Extract the (x, y) coordinate from the center of the cell holding the provided text.  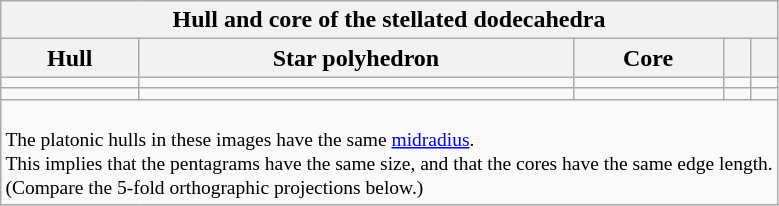
Hull (70, 58)
Star polyhedron (356, 58)
Hull and core of the stellated dodecahedra (390, 20)
Core (648, 58)
